For the text-containing cell, return its midpoint in [x, y] coordinate format. 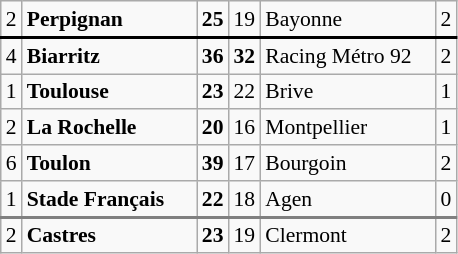
Brive [348, 92]
6 [12, 163]
Toulouse [110, 92]
32 [245, 56]
Castres [110, 235]
Bourgoin [348, 163]
39 [213, 163]
Racing Métro 92 [348, 56]
16 [245, 128]
20 [213, 128]
25 [213, 19]
Biarritz [110, 56]
Stade Français [110, 199]
0 [446, 199]
Bayonne [348, 19]
Montpellier [348, 128]
Perpignan [110, 19]
Clermont [348, 235]
Agen [348, 199]
Toulon [110, 163]
36 [213, 56]
18 [245, 199]
17 [245, 163]
La Rochelle [110, 128]
4 [12, 56]
